Search for the cell housing the specified text and yield its [x, y] center coordinate. 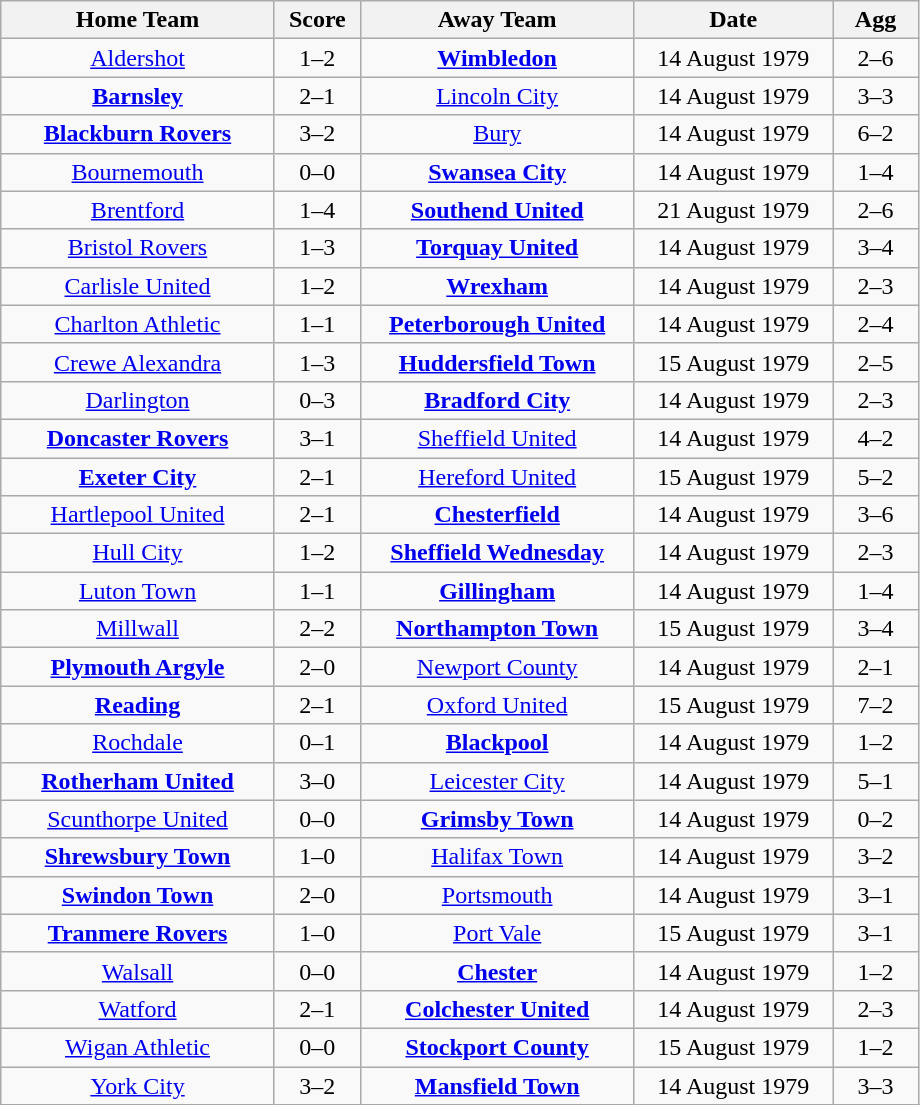
Hull City [138, 553]
Chesterfield [497, 515]
Sheffield United [497, 438]
Wrexham [497, 286]
Oxford United [497, 705]
Charlton Athletic [138, 324]
Watford [138, 1009]
York City [138, 1085]
2–2 [317, 629]
Rotherham United [138, 781]
Grimsby Town [497, 819]
6–2 [875, 134]
Port Vale [497, 933]
0–1 [317, 743]
Lincoln City [497, 96]
Colchester United [497, 1009]
Blackburn Rovers [138, 134]
Chester [497, 971]
7–2 [875, 705]
Barnsley [138, 96]
Wigan Athletic [138, 1047]
2–4 [875, 324]
Southend United [497, 210]
3–0 [317, 781]
Shrewsbury Town [138, 857]
Carlisle United [138, 286]
Exeter City [138, 477]
Sheffield Wednesday [497, 553]
Northampton Town [497, 629]
4–2 [875, 438]
Rochdale [138, 743]
Crewe Alexandra [138, 362]
5–2 [875, 477]
5–1 [875, 781]
Reading [138, 705]
Home Team [138, 20]
Torquay United [497, 248]
Blackpool [497, 743]
Stockport County [497, 1047]
Aldershot [138, 58]
Bury [497, 134]
Bournemouth [138, 172]
Scunthorpe United [138, 819]
3–6 [875, 515]
Huddersfield Town [497, 362]
Millwall [138, 629]
Swindon Town [138, 895]
Plymouth Argyle [138, 667]
Date [734, 20]
Darlington [138, 400]
Hereford United [497, 477]
Hartlepool United [138, 515]
Mansfield Town [497, 1085]
Agg [875, 20]
Wimbledon [497, 58]
0–2 [875, 819]
2–5 [875, 362]
Newport County [497, 667]
Portsmouth [497, 895]
Bristol Rovers [138, 248]
21 August 1979 [734, 210]
Tranmere Rovers [138, 933]
Halifax Town [497, 857]
Peterborough United [497, 324]
Swansea City [497, 172]
Brentford [138, 210]
Doncaster Rovers [138, 438]
Leicester City [497, 781]
Away Team [497, 20]
Walsall [138, 971]
Score [317, 20]
0–3 [317, 400]
Gillingham [497, 591]
Luton Town [138, 591]
Bradford City [497, 400]
